Identify which cell holds the provided text, then report its [X, Y] central coordinate. 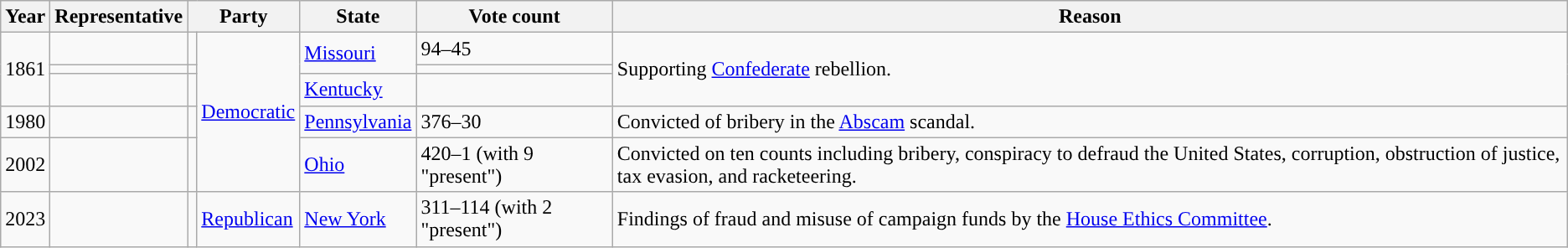
Pennsylvania [358, 121]
1861 [25, 69]
Kentucky [358, 90]
Findings of fraud and misuse of campaign funds by the House Ethics Committee. [1090, 220]
94–45 [514, 49]
State [358, 17]
Ohio [358, 164]
Republican [248, 220]
1980 [25, 121]
Reason [1090, 17]
Year [25, 17]
Democratic [248, 112]
Missouri [358, 54]
420–1 (with 9 "present") [514, 164]
2023 [25, 220]
311–114 (with 2 "present") [514, 220]
Convicted of bribery in the Abscam scandal. [1090, 121]
Party [244, 17]
Vote count [514, 17]
376–30 [514, 121]
New York [358, 220]
Representative [119, 17]
Supporting Confederate rebellion. [1090, 69]
2002 [25, 164]
